For the text-containing cell, return its midpoint in (X, Y) coordinate format. 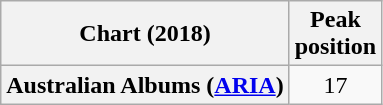
17 (335, 85)
Australian Albums (ARIA) (145, 85)
Peak position (335, 34)
Chart (2018) (145, 34)
